Return the (x, y) coordinate for the center point of the cell that contains the specified text.  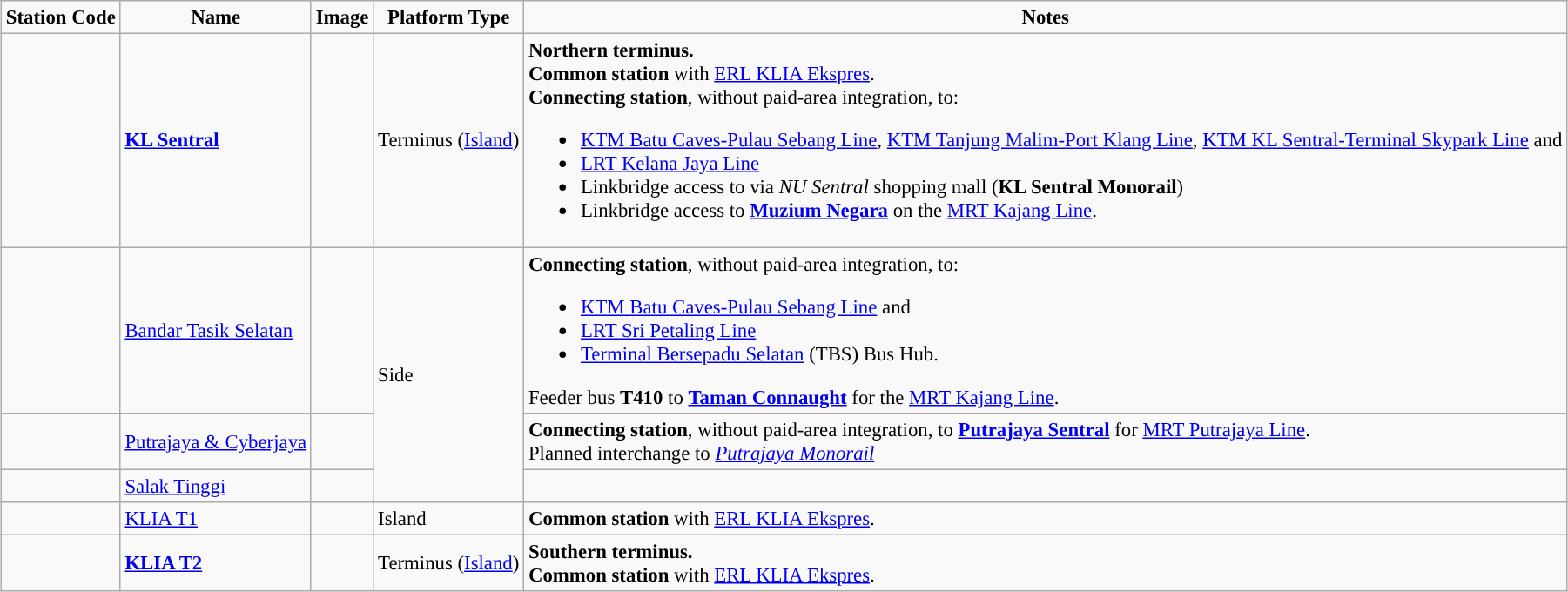
Notes (1046, 17)
Name (216, 17)
KL Sentral (216, 141)
Bandar Tasik Selatan (216, 331)
Image (341, 17)
Platform Type (449, 17)
Putrajaya & Cyberjaya (216, 442)
Salak Tinggi (216, 486)
KLIA T1 (216, 519)
Southern terminus.Common station with ERL KLIA Ekspres. (1046, 564)
Station Code (61, 17)
Common station with ERL KLIA Ekspres. (1046, 519)
Connecting station, without paid-area integration, to Putrajaya Sentral for MRT Putrajaya Line.Planned interchange to Putrajaya Monorail (1046, 442)
KLIA T2 (216, 564)
Side (449, 374)
Island (449, 519)
